Pinpoint the cell where the given text exists, returning its (x, y) midpoint coordinate. 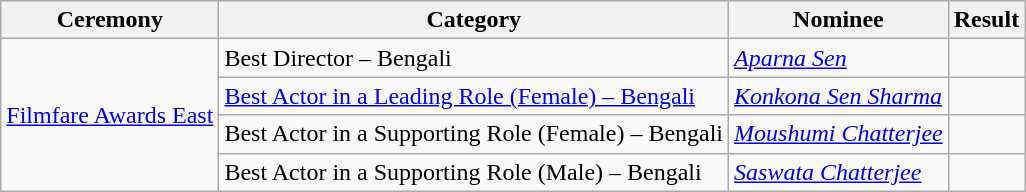
Saswata Chatterjee (839, 172)
Aparna Sen (839, 58)
Konkona Sen Sharma (839, 96)
Best Actor in a Leading Role (Female) – Bengali (474, 96)
Filmfare Awards East (110, 115)
Category (474, 20)
Best Actor in a Supporting Role (Female) – Bengali (474, 134)
Best Director – Bengali (474, 58)
Ceremony (110, 20)
Nominee (839, 20)
Best Actor in a Supporting Role (Male) – Bengali (474, 172)
Moushumi Chatterjee (839, 134)
Result (986, 20)
